Detect which cell encompasses the target text, then output its [X, Y] center coordinate. 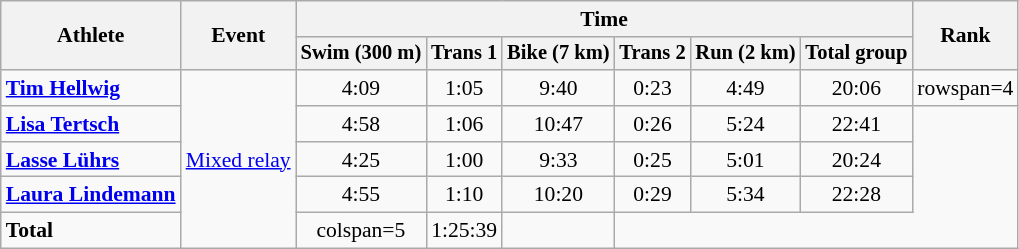
9:40 [558, 88]
1:10 [464, 195]
5:34 [745, 195]
4:25 [361, 160]
5:01 [745, 160]
22:41 [856, 124]
20:24 [856, 160]
4:09 [361, 88]
1:05 [464, 88]
Laura Lindemann [91, 195]
0:26 [653, 124]
Trans 1 [464, 54]
Lasse Lührs [91, 160]
Run (2 km) [745, 54]
10:47 [558, 124]
1:00 [464, 160]
4:49 [745, 88]
Total group [856, 54]
22:28 [856, 195]
Trans 2 [653, 54]
Athlete [91, 36]
Time [604, 19]
Event [238, 36]
Swim (300 m) [361, 54]
colspan=5 [361, 231]
0:23 [653, 88]
20:06 [856, 88]
5:24 [745, 124]
Mixed relay [238, 159]
4:55 [361, 195]
10:20 [558, 195]
Bike (7 km) [558, 54]
9:33 [558, 160]
1:06 [464, 124]
Lisa Tertsch [91, 124]
1:25:39 [464, 231]
0:25 [653, 160]
Rank [965, 36]
Total [91, 231]
4:58 [361, 124]
0:29 [653, 195]
Tim Hellwig [91, 88]
rowspan=4 [965, 88]
